Capture the cell that displays the provided text and extract its [X, Y] central coordinate. 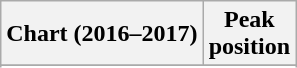
Peakposition [249, 34]
Chart (2016–2017) [102, 34]
